Output the (X, Y) coordinate of the center of the cell containing the given text.  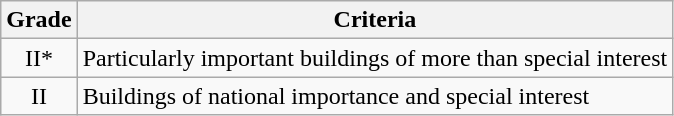
II (39, 96)
Grade (39, 20)
Criteria (375, 20)
II* (39, 58)
Particularly important buildings of more than special interest (375, 58)
Buildings of national importance and special interest (375, 96)
